Extract the [X, Y] coordinate from the center of the cell holding the provided text.  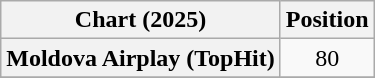
Moldova Airplay (TopHit) [141, 58]
Chart (2025) [141, 20]
Position [327, 20]
80 [327, 58]
